Capture the cell that displays the provided text and extract its (X, Y) central coordinate. 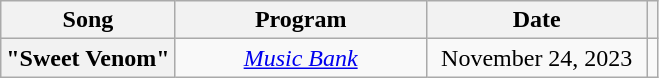
Program (300, 20)
Music Bank (300, 58)
Date (536, 20)
Song (88, 20)
November 24, 2023 (536, 58)
"Sweet Venom" (88, 58)
